Determine the (x, y) coordinate at the center of the cell enclosing the given text.  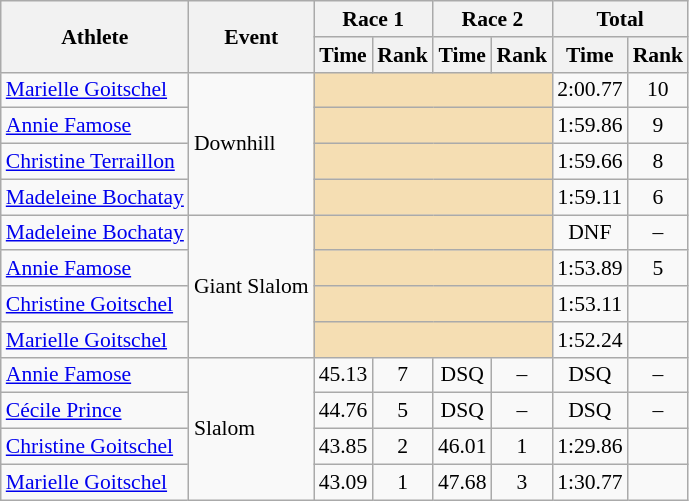
44.76 (344, 411)
2:00.77 (590, 90)
Event (252, 36)
43.09 (344, 482)
Downhill (252, 143)
47.68 (462, 482)
45.13 (344, 375)
1:52.24 (590, 340)
2 (402, 447)
Athlete (95, 36)
43.85 (344, 447)
46.01 (462, 447)
10 (658, 90)
1:30.77 (590, 482)
1:59.86 (590, 126)
Total (620, 19)
Slalom (252, 428)
Race 2 (492, 19)
1:29.86 (590, 447)
Race 1 (374, 19)
DNF (590, 233)
Christine Terraillon (95, 162)
1:59.66 (590, 162)
Cécile Prince (95, 411)
6 (658, 197)
8 (658, 162)
1:53.11 (590, 304)
9 (658, 126)
1:53.89 (590, 269)
3 (522, 482)
Giant Slalom (252, 286)
7 (402, 375)
1:59.11 (590, 197)
